Locate the cell with the specified text and output its [x, y] center coordinate. 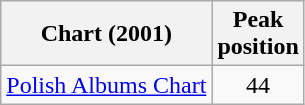
Peakposition [258, 34]
44 [258, 85]
Polish Albums Chart [106, 85]
Chart (2001) [106, 34]
